Pinpoint the cell where the given text exists, returning its (X, Y) midpoint coordinate. 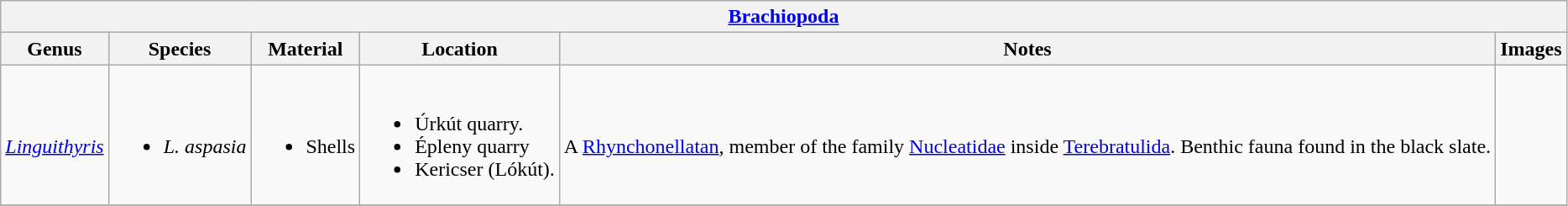
L. aspasia (180, 135)
Brachiopoda (784, 17)
Úrkút quarry.Épleny quarryKericser (Lókút). (460, 135)
Species (180, 49)
Location (460, 49)
Images (1531, 49)
Shells (306, 135)
Notes (1027, 49)
Material (306, 49)
A Rhynchonellatan, member of the family Nucleatidae inside Terebratulida. Benthic fauna found in the black slate. (1027, 135)
Genus (55, 49)
Linguithyris (55, 135)
